Extract the [X, Y] coordinate from the center of the cell holding the provided text.  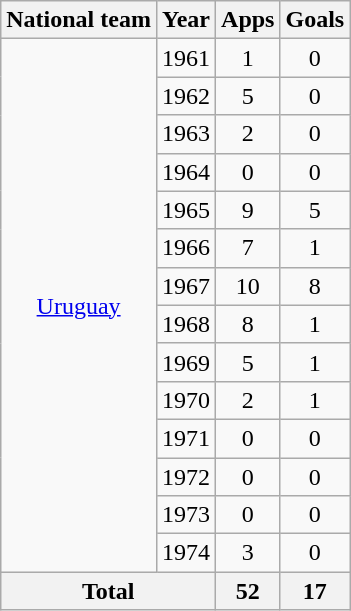
1964 [186, 172]
9 [248, 210]
52 [248, 591]
1963 [186, 134]
10 [248, 286]
1973 [186, 515]
Goals [315, 20]
3 [248, 553]
1968 [186, 324]
Uruguay [79, 306]
Total [108, 591]
17 [315, 591]
1967 [186, 286]
1962 [186, 96]
7 [248, 248]
1969 [186, 362]
Year [186, 20]
1965 [186, 210]
Apps [248, 20]
1971 [186, 438]
National team [79, 20]
1970 [186, 400]
1972 [186, 477]
1961 [186, 58]
1974 [186, 553]
1966 [186, 248]
